Determine the (x, y) coordinate at the center of the cell enclosing the given text.  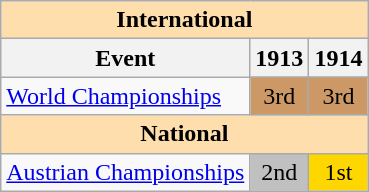
1914 (338, 58)
2nd (280, 172)
1913 (280, 58)
National (184, 134)
1st (338, 172)
Event (126, 58)
International (184, 20)
Austrian Championships (126, 172)
World Championships (126, 96)
